Return (X, Y) of the center of cell containing provided text 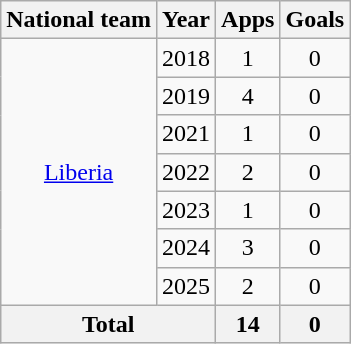
Apps (248, 20)
Year (186, 20)
3 (248, 248)
2018 (186, 58)
14 (248, 324)
Goals (315, 20)
2024 (186, 248)
Liberia (79, 172)
2025 (186, 286)
Total (108, 324)
2023 (186, 210)
2021 (186, 134)
National team (79, 20)
4 (248, 96)
2019 (186, 96)
2022 (186, 172)
